Determine the [X, Y] coordinate at the center of the cell enclosing the given text.  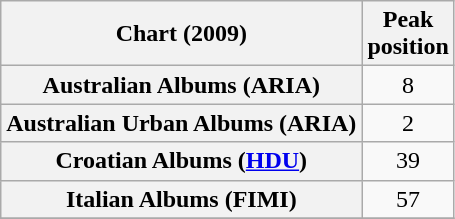
2 [408, 123]
8 [408, 85]
Croatian Albums (HDU) [182, 161]
Australian Albums (ARIA) [182, 85]
Peakposition [408, 34]
57 [408, 199]
Italian Albums (FIMI) [182, 199]
Chart (2009) [182, 34]
Australian Urban Albums (ARIA) [182, 123]
39 [408, 161]
